Pinpoint the cell where the given text exists, returning its [X, Y] midpoint coordinate. 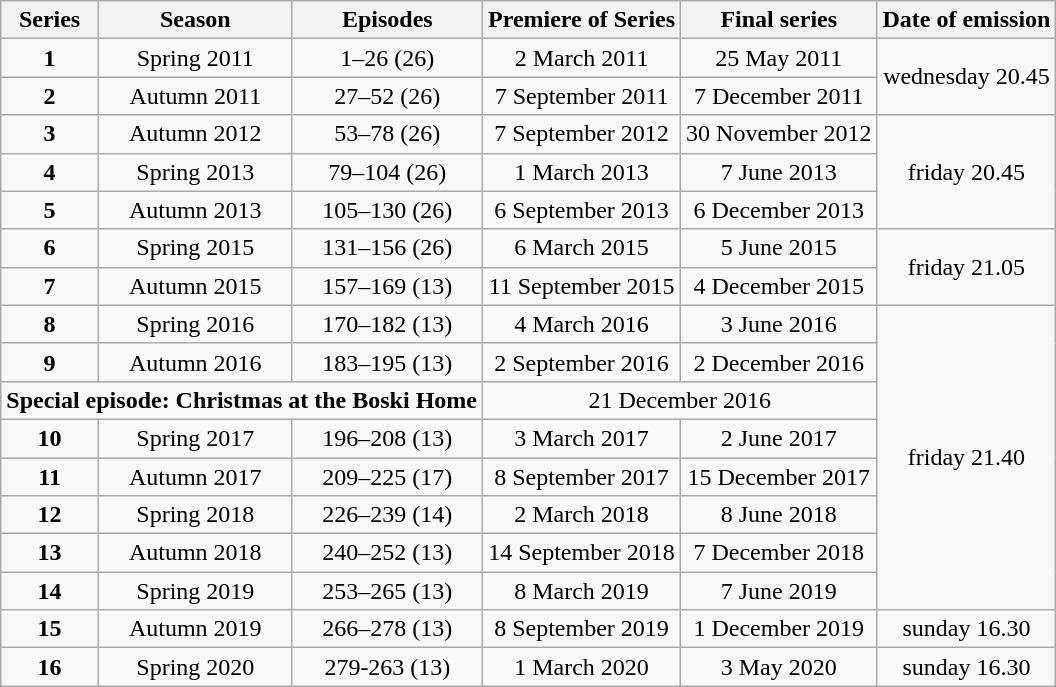
friday 21.05 [966, 267]
14 September 2018 [581, 553]
21 December 2016 [679, 400]
7 September 2011 [581, 96]
11 [50, 477]
27–52 (26) [387, 96]
6 March 2015 [581, 248]
Spring 2018 [195, 515]
Spring 2016 [195, 324]
7 December 2018 [779, 553]
2 December 2016 [779, 362]
3 May 2020 [779, 667]
6 [50, 248]
25 May 2011 [779, 58]
15 December 2017 [779, 477]
16 [50, 667]
4 December 2015 [779, 286]
Autumn 2019 [195, 629]
Spring 2011 [195, 58]
3 [50, 134]
279-263 (13) [387, 667]
8 September 2019 [581, 629]
Special episode: Christmas at the Boski Home [242, 400]
12 [50, 515]
53–78 (26) [387, 134]
13 [50, 553]
Spring 2020 [195, 667]
5 [50, 210]
157–169 (13) [387, 286]
1 March 2013 [581, 172]
170–182 (13) [387, 324]
Autumn 2011 [195, 96]
6 September 2013 [581, 210]
2 September 2016 [581, 362]
Date of emission [966, 20]
2 June 2017 [779, 438]
Autumn 2012 [195, 134]
2 [50, 96]
friday 21.40 [966, 457]
1 [50, 58]
1 March 2020 [581, 667]
Episodes [387, 20]
Autumn 2017 [195, 477]
15 [50, 629]
5 June 2015 [779, 248]
253–265 (13) [387, 591]
2 March 2018 [581, 515]
8 [50, 324]
1 December 2019 [779, 629]
10 [50, 438]
3 June 2016 [779, 324]
1–26 (26) [387, 58]
Autumn 2013 [195, 210]
7 June 2019 [779, 591]
friday 20.45 [966, 172]
7 June 2013 [779, 172]
105–130 (26) [387, 210]
Spring 2019 [195, 591]
7 September 2012 [581, 134]
196–208 (13) [387, 438]
209–225 (17) [387, 477]
wednesday 20.45 [966, 77]
Spring 2015 [195, 248]
Autumn 2015 [195, 286]
Spring 2017 [195, 438]
79–104 (26) [387, 172]
2 March 2011 [581, 58]
226–239 (14) [387, 515]
4 March 2016 [581, 324]
Final series [779, 20]
8 September 2017 [581, 477]
7 December 2011 [779, 96]
6 December 2013 [779, 210]
Series [50, 20]
183–195 (13) [387, 362]
240–252 (13) [387, 553]
7 [50, 286]
131–156 (26) [387, 248]
9 [50, 362]
14 [50, 591]
Premiere of Series [581, 20]
11 September 2015 [581, 286]
3 March 2017 [581, 438]
8 June 2018 [779, 515]
8 March 2019 [581, 591]
Spring 2013 [195, 172]
Season [195, 20]
4 [50, 172]
266–278 (13) [387, 629]
30 November 2012 [779, 134]
Autumn 2018 [195, 553]
Autumn 2016 [195, 362]
